Locate the cell with the specified text and output its (X, Y) center coordinate. 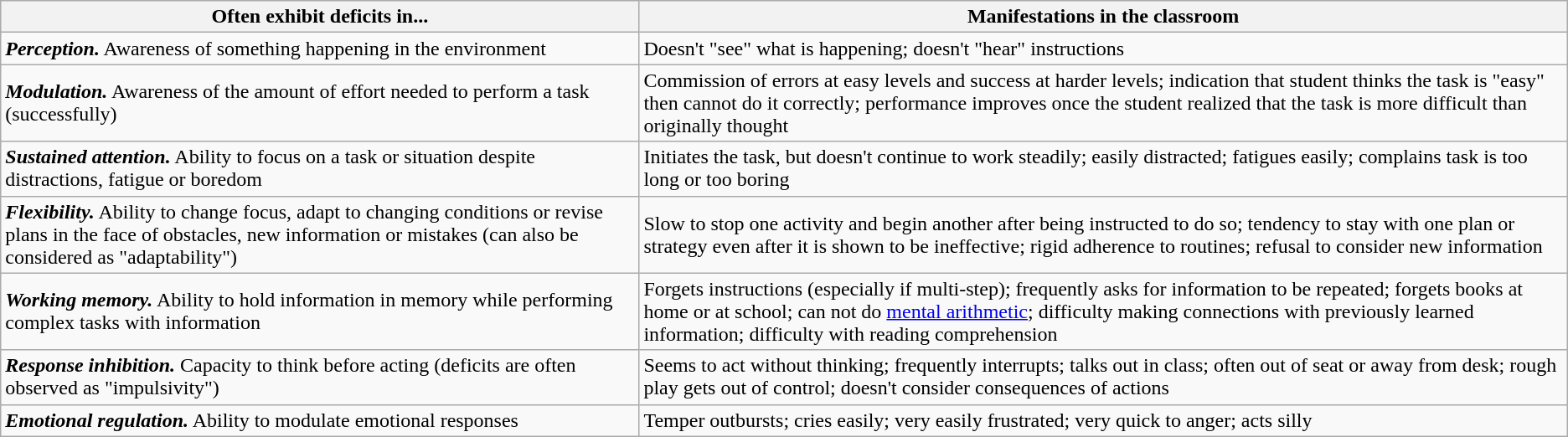
Modulation. Awareness of the amount of effort needed to perform a task (successfully) (320, 103)
Response inhibition. Capacity to think before acting (deficits are often observed as "impulsivity") (320, 377)
Perception. Awareness of something happening in the environment (320, 49)
Emotional regulation. Ability to modulate emotional responses (320, 420)
Doesn't "see" what is happening; doesn't "hear" instructions (1103, 49)
Working memory. Ability to hold information in memory while performing complex tasks with information (320, 311)
Initiates the task, but doesn't continue to work steadily; easily distracted; fatigues easily; complains task is too long or too boring (1103, 169)
Often exhibit deficits in... (320, 17)
Temper outbursts; cries easily; very easily frustrated; very quick to anger; acts silly (1103, 420)
Manifestations in the classroom (1103, 17)
Sustained attention. Ability to focus on a task or situation despite distractions, fatigue or boredom (320, 169)
